From the cell containing the given text, extract its center point as (x, y) coordinate. 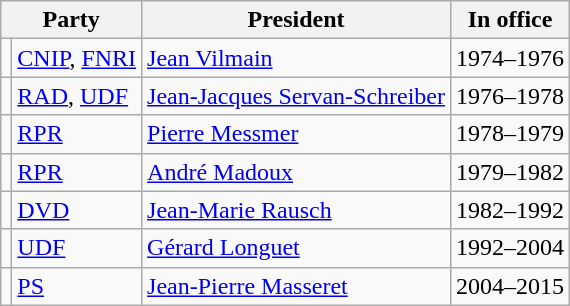
Jean Vilmain (296, 58)
Jean-Marie Rausch (296, 210)
1992–2004 (510, 248)
André Madoux (296, 172)
2004–2015 (510, 286)
Jean-Jacques Servan-Schreiber (296, 96)
Gérard Longuet (296, 248)
Jean-Pierre Masseret (296, 286)
Pierre Messmer (296, 134)
DVD (77, 210)
President (296, 20)
PS (77, 286)
In office (510, 20)
1974–1976 (510, 58)
Party (72, 20)
1976–1978 (510, 96)
RAD, UDF (77, 96)
CNIP, FNRI (77, 58)
UDF (77, 248)
1978–1979 (510, 134)
1982–1992 (510, 210)
1979–1982 (510, 172)
